Identify which cell holds the provided text, then report its (X, Y) central coordinate. 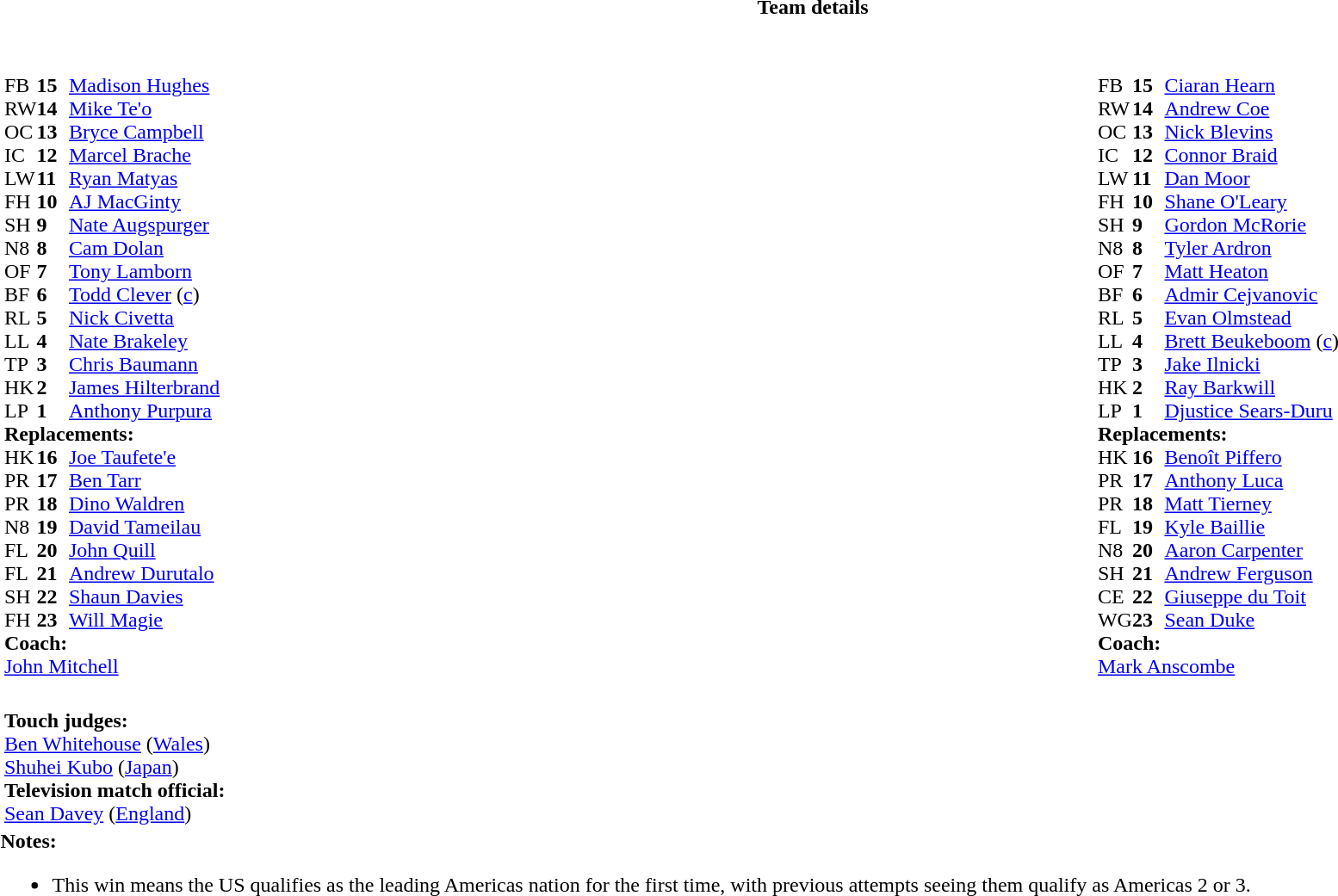
Dino Waldren (145, 504)
Will Magie (145, 620)
James Hilterbrand (145, 387)
Anthony Purpura (145, 411)
Mike Te'o (145, 108)
AJ MacGinty (145, 201)
Nate Augspurger (145, 226)
David Tameilau (145, 527)
Marcel Brache (145, 155)
Madison Hughes (145, 86)
Nate Brakeley (145, 341)
Coach: (112, 644)
Ben Tarr (145, 480)
Cam Dolan (145, 248)
Ryan Matyas (145, 179)
Shaun Davies (145, 597)
Tony Lamborn (145, 272)
WG (1115, 620)
CE (1115, 597)
Todd Clever (c) (145, 294)
Nick Civetta (145, 318)
John Mitchell (112, 666)
Joe Taufete'e (145, 458)
Andrew Durutalo (145, 573)
Chris Baumann (145, 365)
John Quill (145, 551)
Replacements: (112, 434)
Bryce Campbell (145, 133)
